Capture the cell that displays the provided text and extract its (x, y) central coordinate. 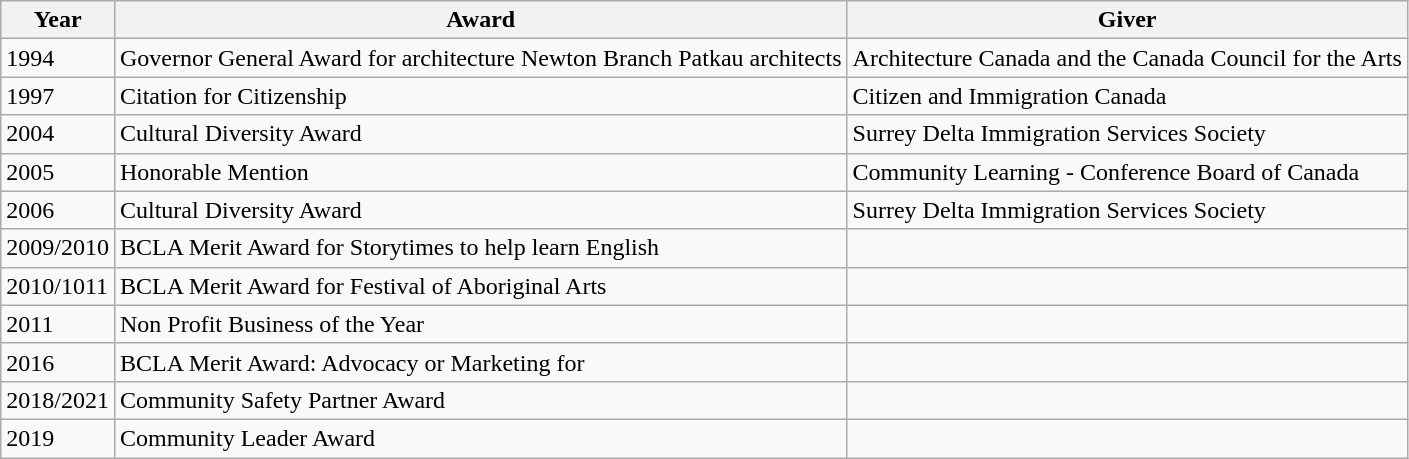
2016 (58, 362)
BCLA Merit Award for Festival of Aboriginal Arts (480, 286)
Award (480, 20)
Honorable Mention (480, 172)
2019 (58, 438)
Giver (1127, 20)
2004 (58, 134)
2005 (58, 172)
2009/2010 (58, 248)
Architecture Canada and the Canada Council for the Arts (1127, 58)
Citation for Citizenship (480, 96)
2011 (58, 324)
Community Learning - Conference Board of Canada (1127, 172)
Community Leader Award (480, 438)
Year (58, 20)
2006 (58, 210)
1997 (58, 96)
Governor General Award for architecture Newton Branch Patkau architects (480, 58)
BCLA Merit Award: Advocacy or Marketing for (480, 362)
Non Profit Business of the Year (480, 324)
BCLA Merit Award for Storytimes to help learn English (480, 248)
2018/2021 (58, 400)
Community Safety Partner Award (480, 400)
1994 (58, 58)
Citizen and Immigration Canada (1127, 96)
2010/1011 (58, 286)
